Determine the (x, y) coordinate at the center of the cell enclosing the given text.  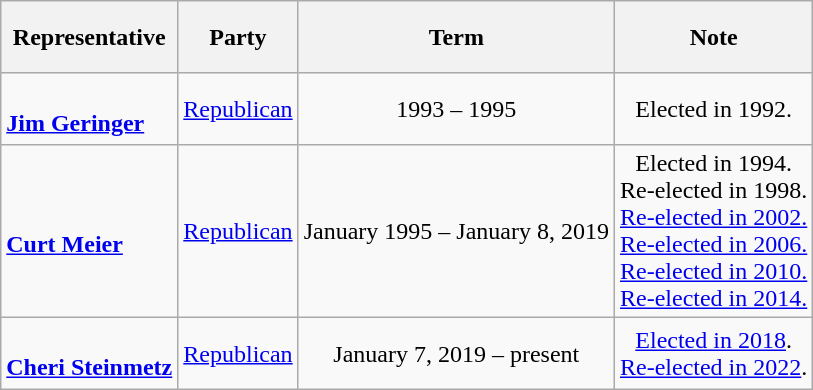
Elected in 1994.Re-elected in 1998.Re-elected in 2002.Re-elected in 2006.Re-elected in 2010.Re-elected in 2014. (713, 232)
1993 – 1995 (456, 109)
January 1995 – January 8, 2019 (456, 232)
Party (238, 37)
Elected in 2018.Re-elected in 2022. (713, 354)
Cheri Steinmetz (90, 354)
January 7, 2019 – present (456, 354)
Term (456, 37)
Representative (90, 37)
Note (713, 37)
Elected in 1992. (713, 109)
Jim Geringer (90, 109)
Curt Meier (90, 232)
